Search for the cell housing the specified text and yield its (x, y) center coordinate. 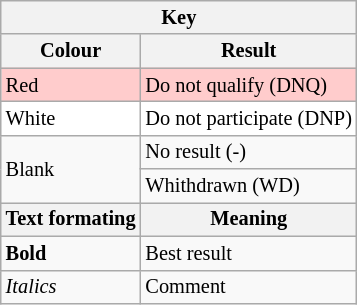
Comment (248, 287)
Italics (71, 287)
Text formating (71, 219)
Bold (71, 253)
Do not qualify (DNQ) (248, 85)
Blank (71, 168)
White (71, 118)
Meaning (248, 219)
Whithdrawn (WD) (248, 186)
Key (179, 17)
Do not participate (DNP) (248, 118)
Result (248, 51)
Colour (71, 51)
Best result (248, 253)
No result (-) (248, 152)
Red (71, 85)
